For the text-containing cell, return its midpoint in [x, y] coordinate format. 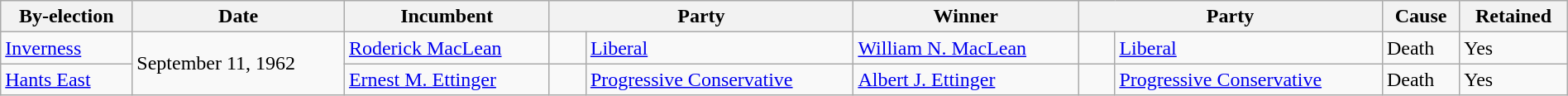
Retained [1513, 17]
Roderick MacLean [447, 48]
September 11, 1962 [238, 64]
William N. MacLean [966, 48]
By-election [66, 17]
Incumbent [447, 17]
Albert J. Ettinger [966, 79]
Hants East [66, 79]
Inverness [66, 48]
Winner [966, 17]
Date [238, 17]
Ernest M. Ettinger [447, 79]
Cause [1421, 17]
